Find where the given text appears and provide that cell's center as (X, Y) coordinate. 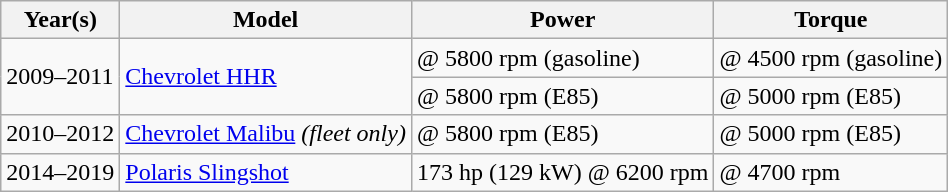
2014–2019 (60, 172)
Polaris Slingshot (266, 172)
Year(s) (60, 20)
Torque (831, 20)
@ 4500 rpm (gasoline) (831, 58)
Model (266, 20)
Chevrolet HHR (266, 77)
Power (562, 20)
@ 4700 rpm (831, 172)
173 hp (129 kW) @ 6200 rpm (562, 172)
Chevrolet Malibu (fleet only) (266, 134)
2010–2012 (60, 134)
@ 5800 rpm (gasoline) (562, 58)
2009–2011 (60, 77)
